Identify which cell holds the provided text, then report its (X, Y) central coordinate. 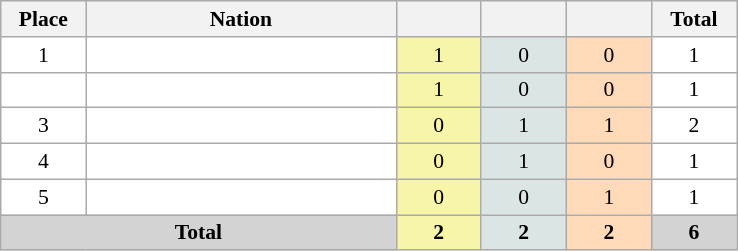
6 (694, 233)
3 (44, 126)
Place (44, 19)
5 (44, 197)
Nation (241, 19)
4 (44, 162)
